Search for the cell housing the specified text and yield its [X, Y] center coordinate. 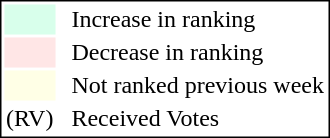
Received Votes [198, 119]
Decrease in ranking [198, 53]
(RV) [29, 119]
Not ranked previous week [198, 85]
Increase in ranking [198, 19]
